Detect which cell encompasses the target text, then output its (X, Y) center coordinate. 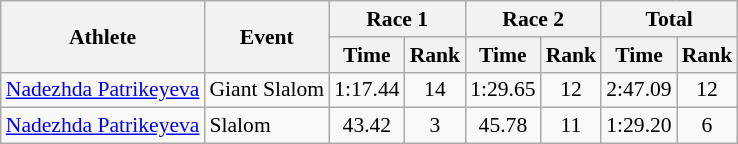
14 (436, 90)
6 (708, 126)
45.78 (502, 126)
43.42 (366, 126)
11 (572, 126)
1:29.65 (502, 90)
3 (436, 126)
Total (669, 19)
1:17.44 (366, 90)
1:29.20 (638, 126)
2:47.09 (638, 90)
Slalom (266, 126)
Race 2 (533, 19)
Event (266, 36)
Athlete (103, 36)
Giant Slalom (266, 90)
Race 1 (397, 19)
